Output the [x, y] coordinate of the center of the cell containing the given text.  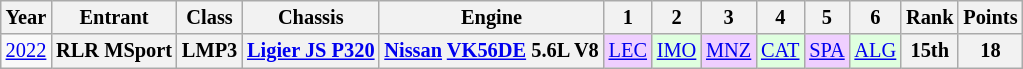
Engine [491, 17]
2 [676, 17]
2022 [26, 51]
Entrant [114, 17]
RLR MSport [114, 51]
5 [826, 17]
LMP3 [210, 51]
15th [930, 51]
ALG [876, 51]
6 [876, 17]
Points [990, 17]
SPA [826, 51]
4 [780, 17]
MNZ [728, 51]
LEC [628, 51]
CAT [780, 51]
Rank [930, 17]
Nissan VK56DE 5.6L V8 [491, 51]
3 [728, 17]
Year [26, 17]
18 [990, 51]
Ligier JS P320 [310, 51]
Chassis [310, 17]
1 [628, 17]
IMO [676, 51]
Class [210, 17]
